Detect which cell encompasses the target text, then output its (X, Y) center coordinate. 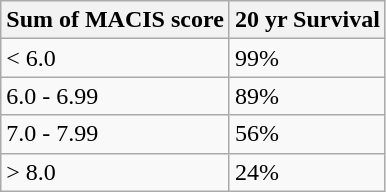
Sum of MACIS score (116, 20)
7.0 - 7.99 (116, 134)
6.0 - 6.99 (116, 96)
99% (307, 58)
89% (307, 96)
20 yr Survival (307, 20)
24% (307, 172)
> 8.0 (116, 172)
56% (307, 134)
< 6.0 (116, 58)
